For the text-containing cell, return its midpoint in (x, y) coordinate format. 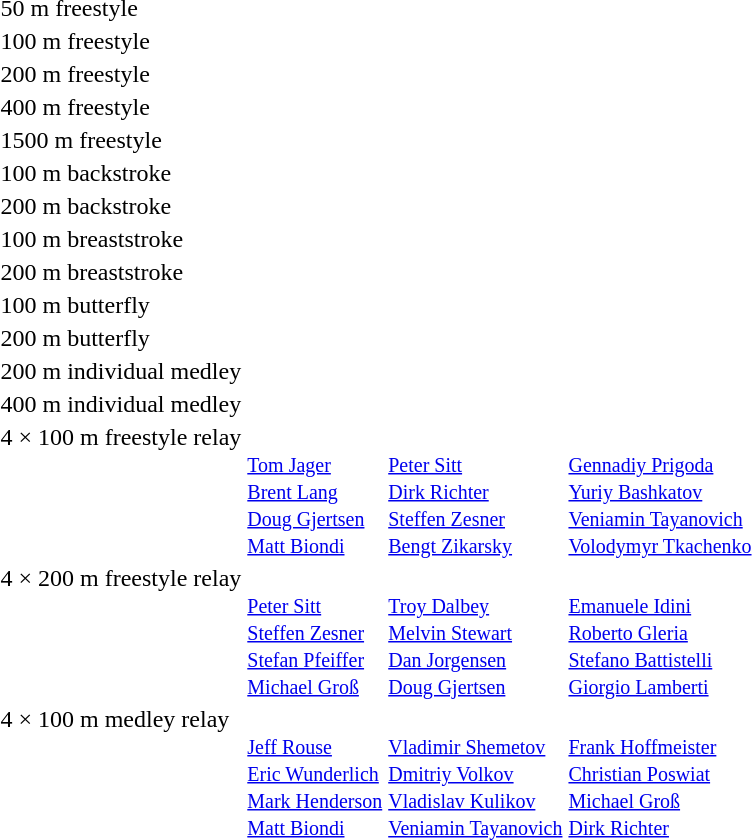
Peter SittSteffen ZesnerStefan PfeifferMichael Groß (315, 632)
Troy DalbeyMelvin StewartDan JorgensenDoug Gjertsen (476, 632)
Peter SittDirk RichterSteffen ZesnerBengt Zikarsky (476, 491)
Tom JagerBrent LangDoug GjertsenMatt Biondi (315, 491)
